Identify which cell holds the provided text, then report its [x, y] central coordinate. 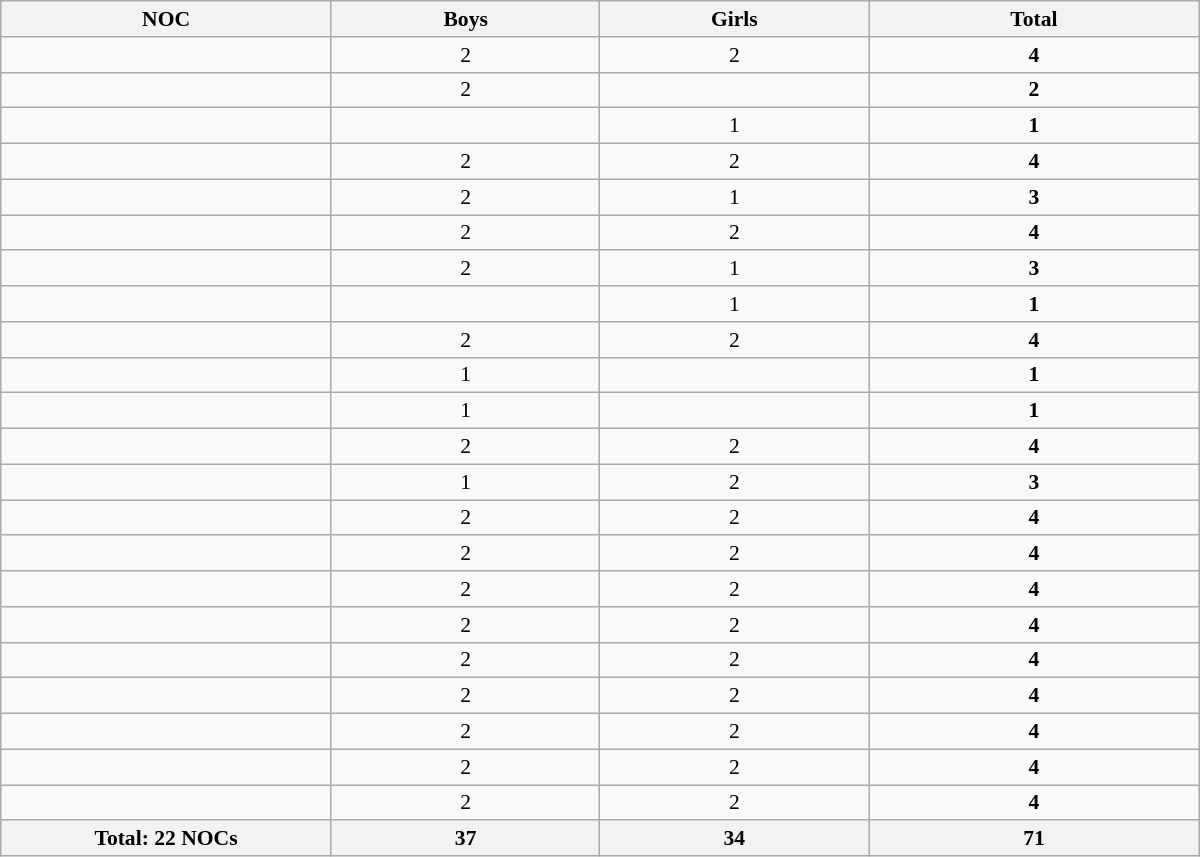
Total [1034, 19]
34 [734, 839]
NOC [166, 19]
Total: 22 NOCs [166, 839]
71 [1034, 839]
Boys [466, 19]
Girls [734, 19]
37 [466, 839]
